For the text-containing cell, return its midpoint in [x, y] coordinate format. 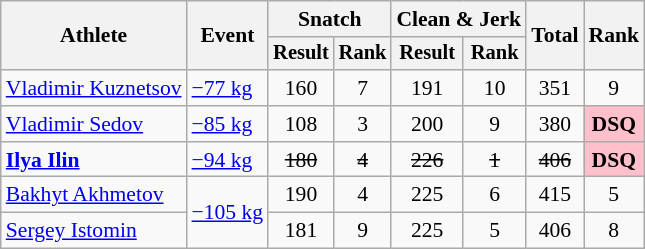
108 [301, 124]
−85 kg [228, 124]
−94 kg [228, 160]
180 [301, 160]
Snatch [330, 19]
3 [363, 124]
8 [614, 231]
Event [228, 36]
226 [427, 160]
−77 kg [228, 88]
Athlete [94, 36]
191 [427, 88]
Bakhyt Akhmetov [94, 195]
Vladimir Sedov [94, 124]
181 [301, 231]
200 [427, 124]
415 [554, 195]
Vladimir Kuznetsov [94, 88]
380 [554, 124]
1 [494, 160]
351 [554, 88]
Ilya Ilin [94, 160]
190 [301, 195]
Clean & Jerk [458, 19]
7 [363, 88]
160 [301, 88]
10 [494, 88]
6 [494, 195]
−105 kg [228, 212]
Sergey Istomin [94, 231]
Total [554, 36]
